Return the [X, Y] coordinate for the center point of the cell that contains the specified text.  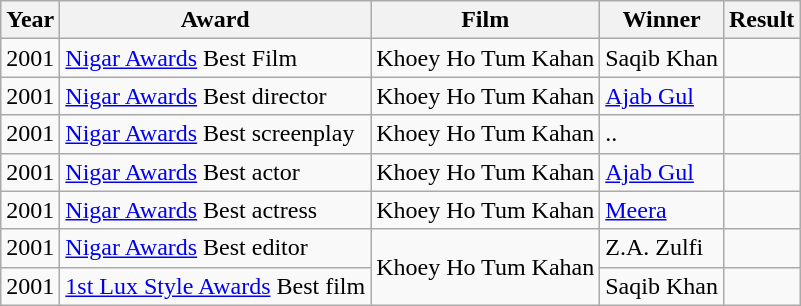
Result [761, 20]
Meera [662, 210]
Award [216, 20]
Film [486, 20]
Nigar Awards Best director [216, 96]
Winner [662, 20]
Nigar Awards Best editor [216, 248]
Nigar Awards Best Film [216, 58]
1st Lux Style Awards Best film [216, 286]
Year [30, 20]
Nigar Awards Best screenplay [216, 134]
Nigar Awards Best actress [216, 210]
.. [662, 134]
Nigar Awards Best actor [216, 172]
Z.A. Zulfi [662, 248]
